Return the (x, y) coordinate for the center point of the cell that contains the specified text.  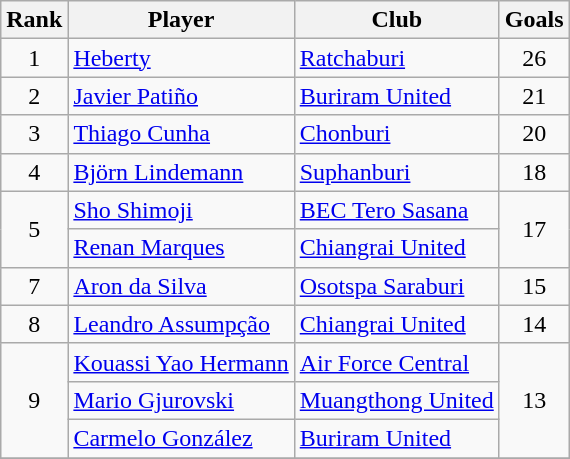
Goals (534, 20)
4 (34, 172)
8 (34, 324)
Leandro Assumpção (181, 324)
Heberty (181, 58)
Björn Lindemann (181, 172)
Air Force Central (396, 362)
Renan Marques (181, 248)
Osotspa Saraburi (396, 286)
14 (534, 324)
1 (34, 58)
Aron da Silva (181, 286)
Carmelo González (181, 438)
13 (534, 400)
Thiago Cunha (181, 134)
3 (34, 134)
Javier Patiño (181, 96)
Kouassi Yao Hermann (181, 362)
17 (534, 229)
26 (534, 58)
Sho Shimoji (181, 210)
Mario Gjurovski (181, 400)
5 (34, 229)
7 (34, 286)
Ratchaburi (396, 58)
Muangthong United (396, 400)
Club (396, 20)
Chonburi (396, 134)
9 (34, 400)
BEC Tero Sasana (396, 210)
21 (534, 96)
15 (534, 286)
Rank (34, 20)
18 (534, 172)
20 (534, 134)
Suphanburi (396, 172)
Player (181, 20)
2 (34, 96)
